Extract the (x, y) coordinate from the center of the cell holding the provided text.  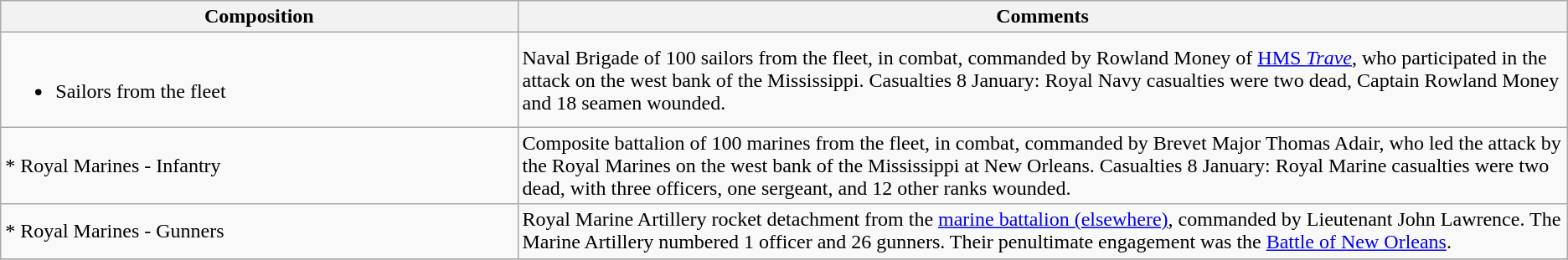
* Royal Marines - Gunners (260, 231)
Sailors from the fleet (260, 80)
Comments (1042, 17)
Composition (260, 17)
* Royal Marines - Infantry (260, 166)
